Return the [X, Y] coordinate for the center point of the cell that contains the specified text.  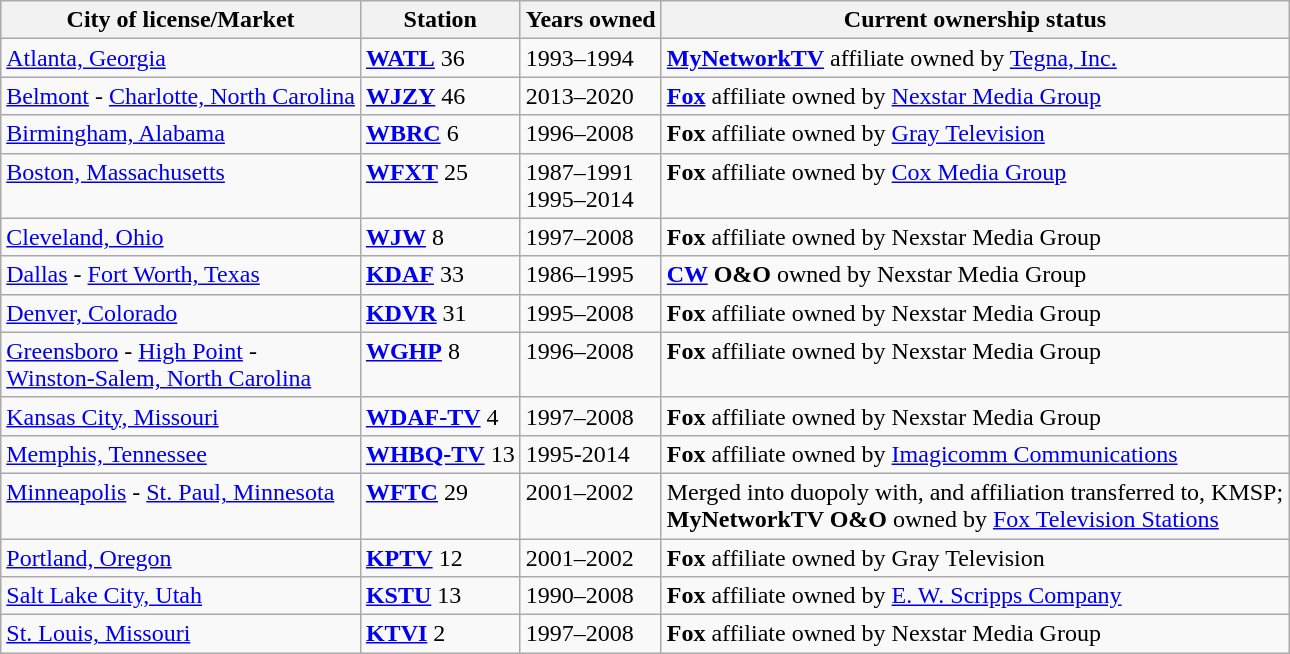
1986–1995 [590, 275]
KTVI 2 [440, 634]
Current ownership status [974, 20]
Belmont - Charlotte, North Carolina [181, 96]
WFXT 25 [440, 186]
Fox affiliate owned by E. W. Scripps Company [974, 596]
WJZY 46 [440, 96]
Greensboro - High Point - Winston-Salem, North Carolina [181, 364]
1995–2008 [590, 313]
Station [440, 20]
Denver, Colorado [181, 313]
CW O&O owned by Nexstar Media Group [974, 275]
Fox affiliate owned by Imagicomm Communications [974, 454]
1987–19911995–2014 [590, 186]
WGHP 8 [440, 364]
Kansas City, Missouri [181, 416]
Atlanta, Georgia [181, 58]
WHBQ-TV 13 [440, 454]
WJW 8 [440, 237]
Birmingham, Alabama [181, 134]
Cleveland, Ohio [181, 237]
KDVR 31 [440, 313]
WBRC 6 [440, 134]
Fox affiliate owned by Cox Media Group [974, 186]
Minneapolis - St. Paul, Minnesota [181, 506]
Boston, Massachusetts [181, 186]
WFTC 29 [440, 506]
MyNetworkTV affiliate owned by Tegna, Inc. [974, 58]
Merged into duopoly with, and affiliation transferred to, KMSP;MyNetworkTV O&O owned by Fox Television Stations [974, 506]
Portland, Oregon [181, 557]
2013–2020 [590, 96]
KPTV 12 [440, 557]
City of license/Market [181, 20]
1990–2008 [590, 596]
Memphis, Tennessee [181, 454]
WDAF-TV 4 [440, 416]
Salt Lake City, Utah [181, 596]
KDAF 33 [440, 275]
WATL 36 [440, 58]
Years owned [590, 20]
Dallas - Fort Worth, Texas [181, 275]
1995-2014 [590, 454]
KSTU 13 [440, 596]
1993–1994 [590, 58]
St. Louis, Missouri [181, 634]
